Output the [x, y] coordinate of the center of the cell containing the given text.  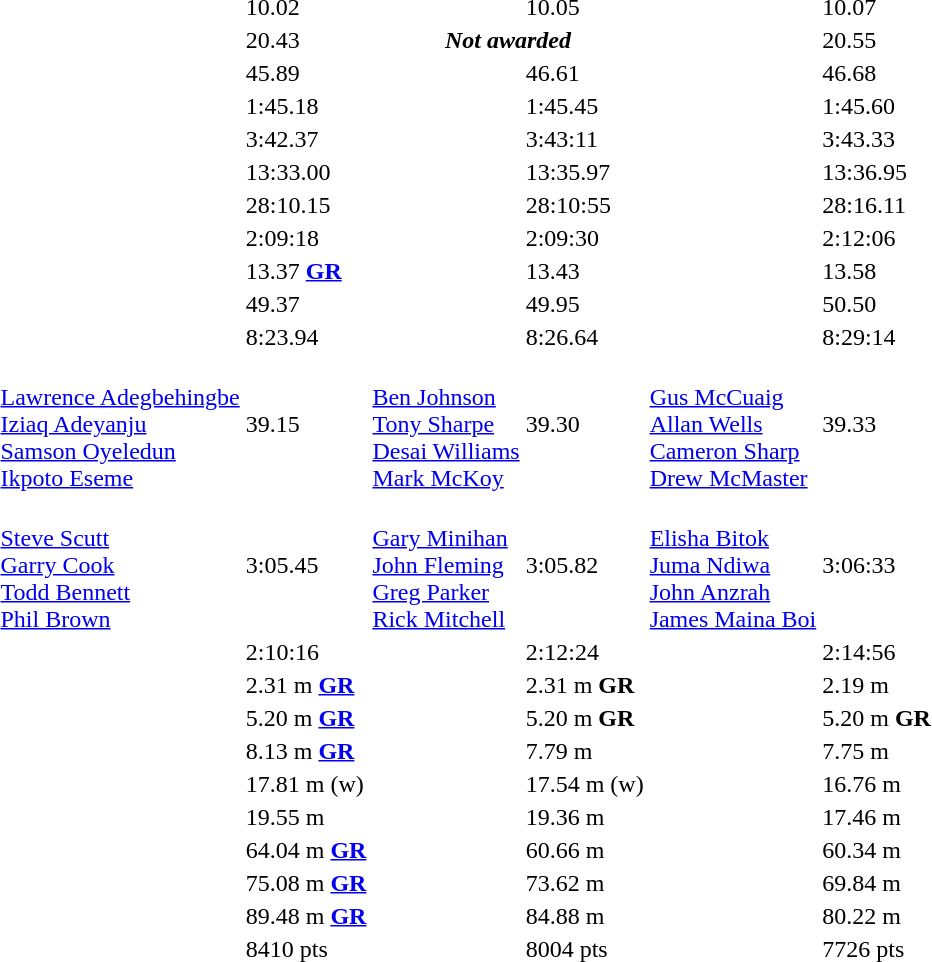
49.95 [584, 304]
19.36 m [584, 817]
73.62 m [584, 883]
13.43 [584, 271]
13.37 GR [306, 271]
28:10:55 [584, 205]
Gary MinihanJohn FlemingGreg ParkerRick Mitchell [446, 565]
46.61 [584, 73]
2:09:30 [584, 238]
Ben JohnsonTony SharpeDesai WilliamsMark McKoy [446, 424]
20.43 [306, 40]
3:42.37 [306, 139]
1:45.18 [306, 106]
1:45.45 [584, 106]
64.04 m GR [306, 850]
39.30 [584, 424]
Not awarded [508, 40]
13:35.97 [584, 172]
8:26.64 [584, 337]
8:23.94 [306, 337]
13:33.00 [306, 172]
39.15 [306, 424]
17.54 m (w) [584, 784]
19.55 m [306, 817]
84.88 m [584, 916]
3:43:11 [584, 139]
2:12:24 [584, 652]
2:10:16 [306, 652]
75.08 m GR [306, 883]
3:05.82 [584, 565]
2:09:18 [306, 238]
7.79 m [584, 751]
60.66 m [584, 850]
89.48 m GR [306, 916]
49.37 [306, 304]
8.13 m GR [306, 751]
45.89 [306, 73]
Elisha BitokJuma NdiwaJohn AnzrahJames Maina Boi [733, 565]
28:10.15 [306, 205]
3:05.45 [306, 565]
17.81 m (w) [306, 784]
Gus McCuaigAllan WellsCameron SharpDrew McMaster [733, 424]
